Search for the cell housing the specified text and yield its [X, Y] center coordinate. 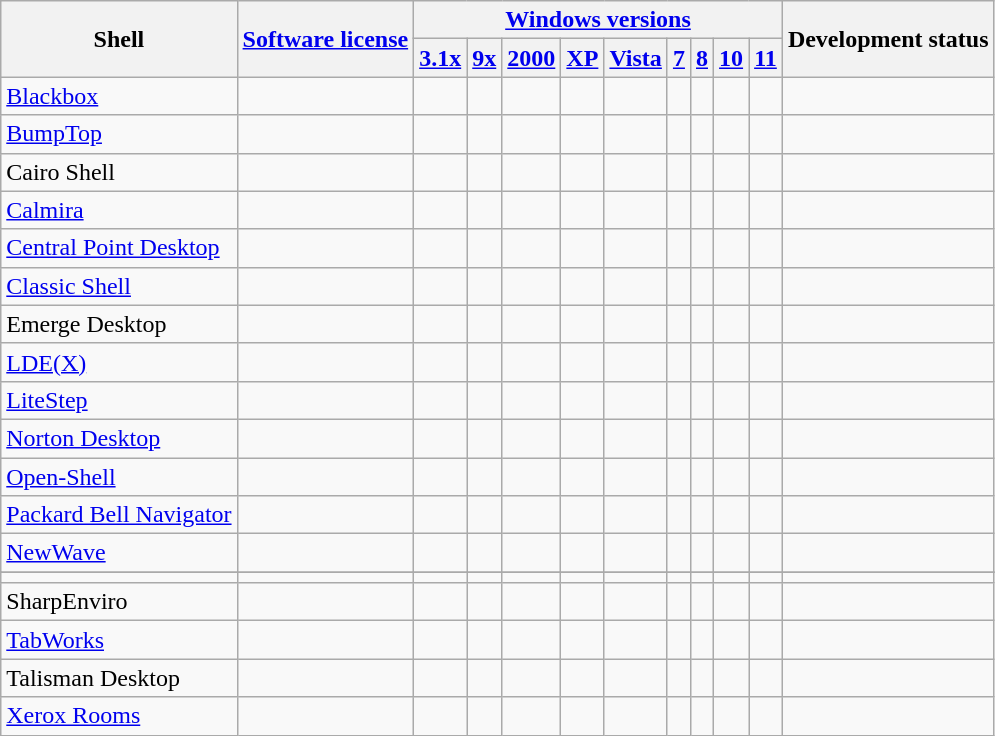
TabWorks [119, 640]
BumpTop [119, 134]
Shell [119, 39]
LiteStep [119, 400]
Classic Shell [119, 286]
Xerox Rooms [119, 716]
3.1x [440, 58]
10 [732, 58]
XP [582, 58]
Blackbox [119, 96]
2000 [532, 58]
8 [702, 58]
Calmira [119, 210]
Windows versions [598, 20]
NewWave [119, 553]
11 [766, 58]
Emerge Desktop [119, 324]
Central Point Desktop [119, 248]
Software license [326, 39]
Packard Bell Navigator [119, 515]
Cairo Shell [119, 172]
7 [678, 58]
Vista [636, 58]
Norton Desktop [119, 438]
SharpEnviro [119, 602]
LDE(X) [119, 362]
Development status [888, 39]
9x [484, 58]
Open-Shell [119, 477]
Talisman Desktop [119, 678]
